Return the [X, Y] coordinate for the center point of the cell that contains the specified text.  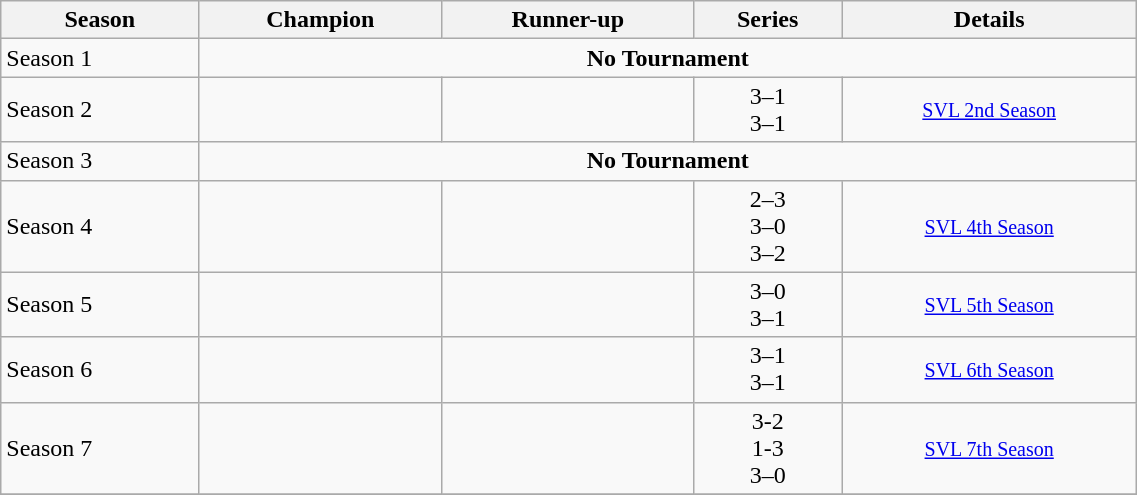
Season 3 [100, 161]
Season 2 [100, 110]
Series [768, 20]
Season 1 [100, 58]
Details [990, 20]
SVL 7th Season [990, 448]
3-21-33–0 [768, 448]
Season 4 [100, 226]
Season 6 [100, 370]
SVL 5th Season [990, 304]
SVL 2nd Season [990, 110]
2–33–03–2 [768, 226]
SVL 6th Season [990, 370]
Season [100, 20]
Season 5 [100, 304]
Champion [320, 20]
Runner-up [568, 20]
SVL 4th Season [990, 226]
3–03–1 [768, 304]
Season 7 [100, 448]
